Identify which cell holds the provided text, then report its (x, y) central coordinate. 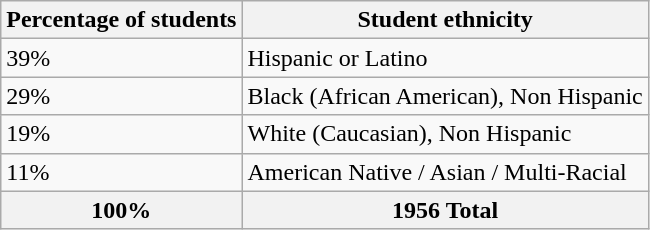
19% (122, 134)
Percentage of students (122, 20)
100% (122, 210)
39% (122, 58)
1956 Total (445, 210)
White (Caucasian), Non Hispanic (445, 134)
11% (122, 172)
American Native / Asian / Multi-Racial (445, 172)
29% (122, 96)
Black (African American), Non Hispanic (445, 96)
Student ethnicity (445, 20)
Hispanic or Latino (445, 58)
